For the text-containing cell, return its midpoint in [x, y] coordinate format. 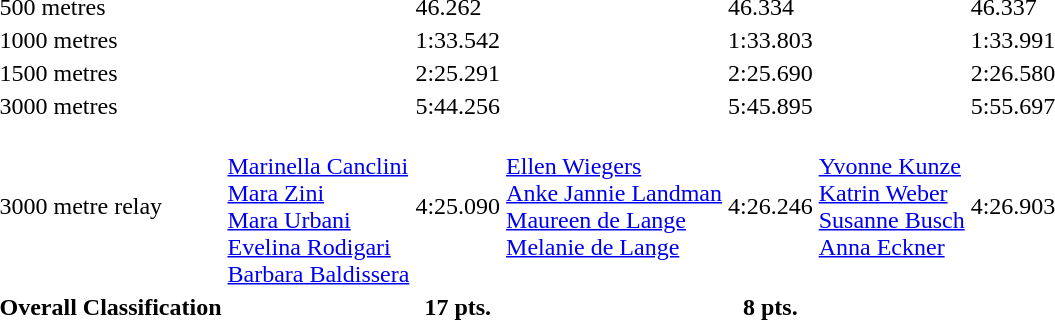
Marinella CancliniMara ZiniMara UrbaniEvelina RodigariBarbara Baldissera [318, 206]
2:25.690 [771, 73]
4:26.246 [771, 206]
5:44.256 [458, 106]
5:45.895 [771, 106]
Ellen WiegersAnke Jannie LandmanMaureen de LangeMelanie de Lange [614, 206]
1:33.803 [771, 40]
2:25.291 [458, 73]
1:33.542 [458, 40]
4:25.090 [458, 206]
Yvonne KunzeKatrin WeberSusanne BuschAnna Eckner [892, 206]
